Search for the cell housing the specified text and yield its (x, y) center coordinate. 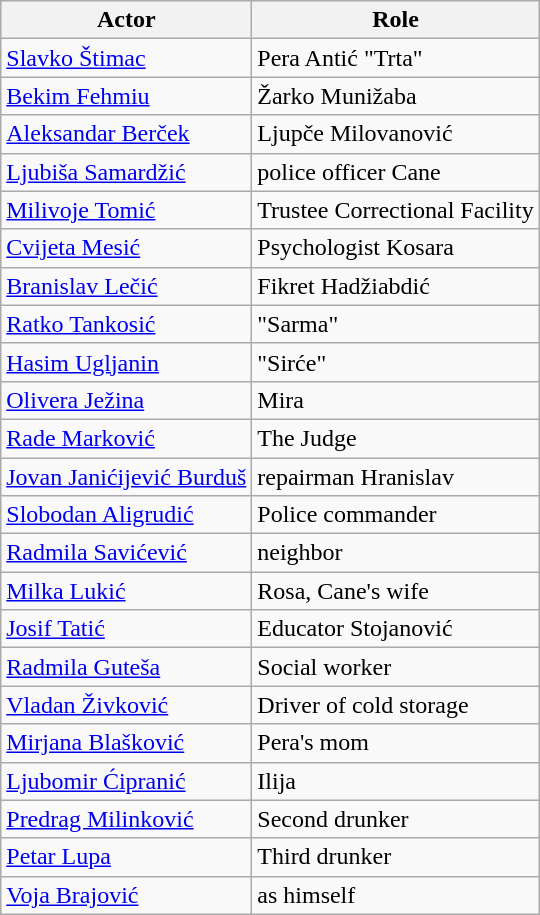
Petar Lupa (126, 857)
Ilija (396, 781)
Aleksandar Berček (126, 134)
Rade Marković (126, 438)
Actor (126, 20)
Milivoje Tomić (126, 210)
Second drunker (396, 819)
Rosa, Cane's wife (396, 591)
Žarko Munižaba (396, 96)
Pera Antić "Trta" (396, 58)
Olivera Ježina (126, 400)
"Sarma" (396, 324)
neighbor (396, 553)
Jovan Janićijević Burduš (126, 477)
Police commander (396, 515)
Educator Stojanović (396, 629)
Ratko Tankosić (126, 324)
Cvijeta Mesić (126, 248)
Mira (396, 400)
Third drunker (396, 857)
police officer Cane (396, 172)
Ljubiša Samardžić (126, 172)
Fikret Hadžiabdić (396, 286)
Radmila Guteša (126, 667)
Driver of cold storage (396, 705)
Radmila Savićević (126, 553)
Vladan Živković (126, 705)
Predrag Milinković (126, 819)
as himself (396, 895)
Ljubomir Ćipranić (126, 781)
The Judge (396, 438)
Branislav Lečić (126, 286)
Milka Lukić (126, 591)
Hasim Ugljanin (126, 362)
Slobodan Aligrudić (126, 515)
Trustee Correctional Facility (396, 210)
Slavko Štimac (126, 58)
Bekim Fehmiu (126, 96)
Josif Tatić (126, 629)
Role (396, 20)
Pera's mom (396, 743)
Ljupče Milovanović (396, 134)
Voja Brajović (126, 895)
Mirjana Blašković (126, 743)
repairman Hranislav (396, 477)
"Sirće" (396, 362)
Psychologist Kosara (396, 248)
Social worker (396, 667)
